Scan for the cell matching the given text and deliver its (X, Y) coordinate at center. 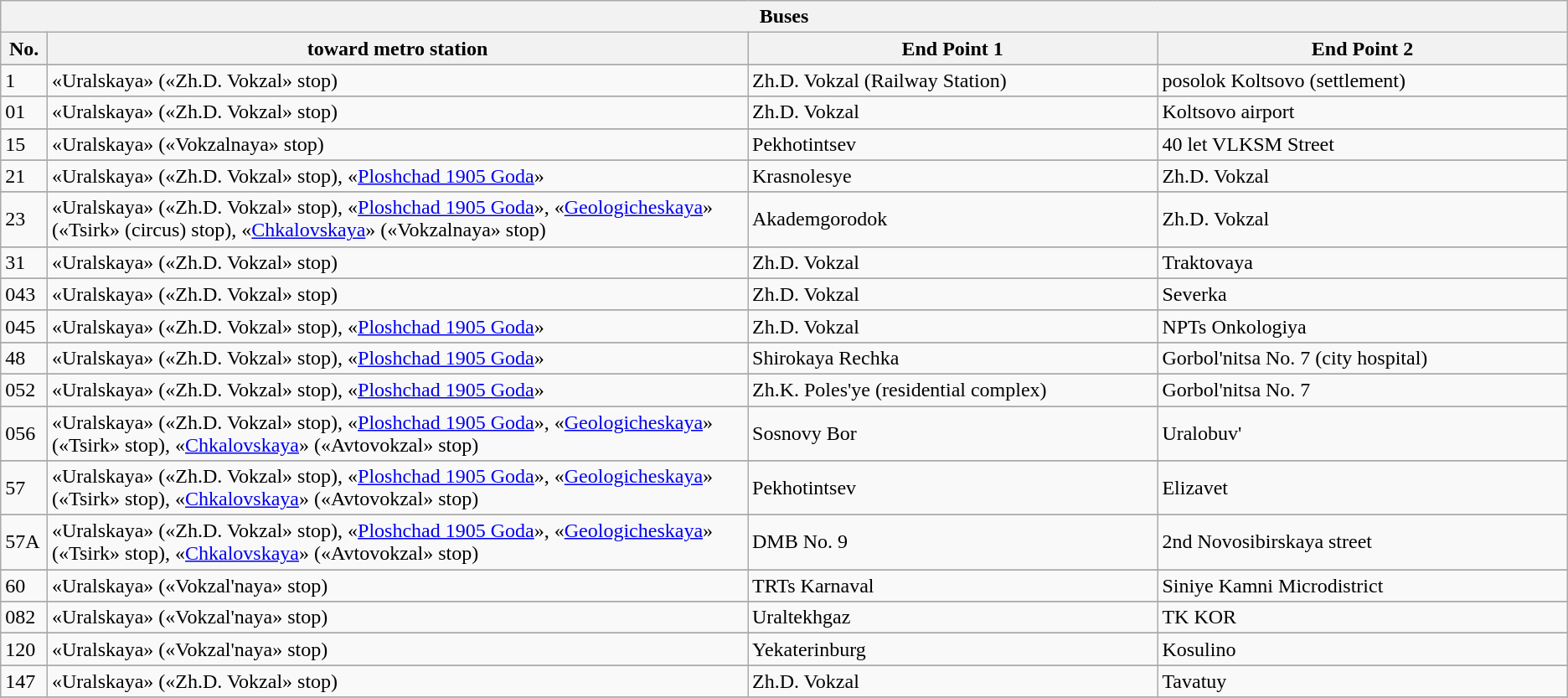
21 (24, 176)
40 let VLKSM Street (1362, 144)
Shirokaya Rechka (952, 358)
60 (24, 586)
01 (24, 112)
«Uralskaya» («Zh.D. Vokzal» stop), «Ploshchad 1905 Goda», «Geologicheskaya» («Tsirk» (circus) stop), «Chkalovskaya» («Vokzalnaya» stop) (398, 220)
Sosnovy Bor (952, 432)
NPTs Onkologiya (1362, 326)
DMB No. 9 (952, 543)
Buses (784, 17)
toward metro station (398, 49)
Akademgorodok (952, 220)
056 (24, 432)
57А (24, 543)
No. (24, 49)
120 (24, 649)
Elizavet (1362, 488)
Gorbol'nitsa No. 7 (city hospital) (1362, 358)
posolok Koltsovo (settlement) (1362, 80)
31 (24, 262)
147 (24, 681)
2nd Novosibirskaya street (1362, 543)
Zh.D. Vokzal (Railway Station) (952, 80)
TK KOR (1362, 618)
Gorbol'nitsa No. 7 (1362, 390)
Siniye Kamni Microdistrict (1362, 586)
TRTs Karnaval (952, 586)
052 (24, 390)
End Point 2 (1362, 49)
082 (24, 618)
1 (24, 80)
Koltsovo airport (1362, 112)
Uralobuv' (1362, 432)
57 (24, 488)
15 (24, 144)
Zh.K. Poles'ye (residential complex) (952, 390)
23 (24, 220)
48 (24, 358)
045 (24, 326)
Yekaterinburg (952, 649)
Traktovaya (1362, 262)
Tavatuy (1362, 681)
Kosulino (1362, 649)
«Uralskaya» («Vokzalnaya» stop) (398, 144)
Severka (1362, 294)
End Point 1 (952, 49)
Krasnolesye (952, 176)
Uraltekhgaz (952, 618)
043 (24, 294)
